For the text-containing cell, return its midpoint in [x, y] coordinate format. 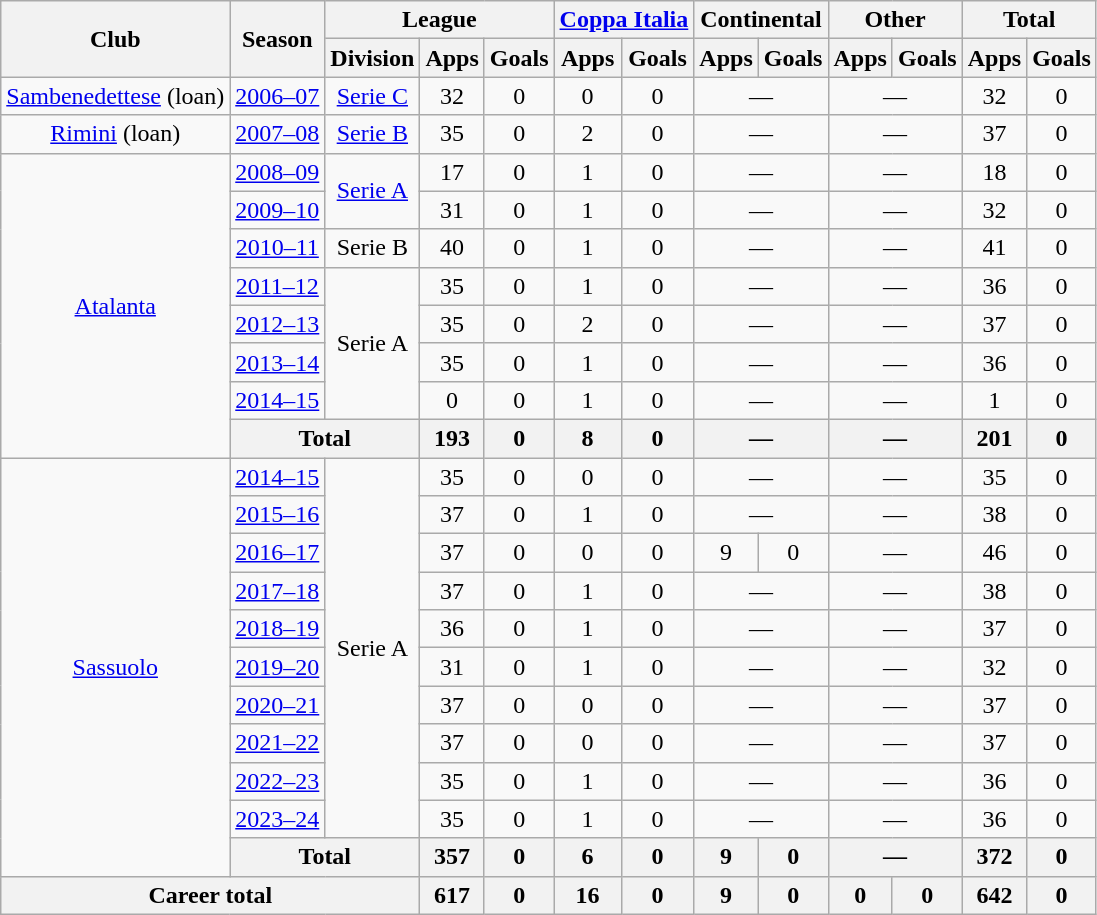
Atalanta [116, 305]
Coppa Italia [624, 20]
357 [452, 857]
2016–17 [278, 553]
2015–16 [278, 515]
6 [588, 857]
Club [116, 39]
8 [588, 438]
41 [994, 248]
2013–14 [278, 362]
2008–09 [278, 172]
Season [278, 39]
2012–13 [278, 324]
2007–08 [278, 134]
Continental [761, 20]
2010–11 [278, 248]
2019–20 [278, 667]
2009–10 [278, 210]
46 [994, 553]
Sassuolo [116, 668]
Other [895, 20]
642 [994, 895]
2018–19 [278, 629]
40 [452, 248]
2021–22 [278, 743]
193 [452, 438]
16 [588, 895]
18 [994, 172]
2022–23 [278, 781]
Serie C [372, 96]
372 [994, 857]
2006–07 [278, 96]
2020–21 [278, 705]
2017–18 [278, 591]
2023–24 [278, 819]
League [440, 20]
Sambenedettese (loan) [116, 96]
201 [994, 438]
Division [372, 58]
Career total [210, 895]
2011–12 [278, 286]
617 [452, 895]
17 [452, 172]
Rimini (loan) [116, 134]
